Find where the given text appears and provide that cell's center as (X, Y) coordinate. 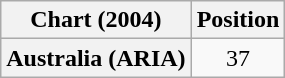
Australia (ARIA) (96, 58)
Position (238, 20)
37 (238, 58)
Chart (2004) (96, 20)
